Identify which cell holds the provided text, then report its (X, Y) central coordinate. 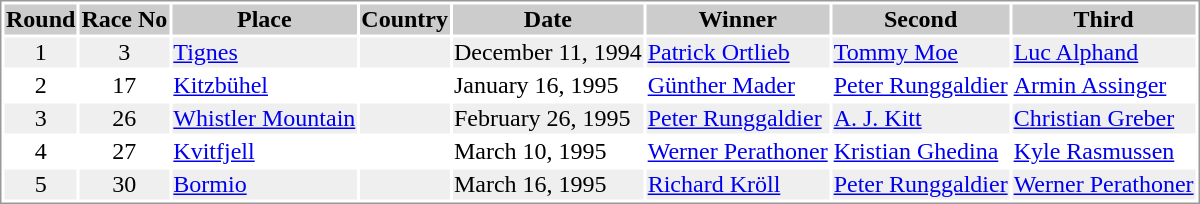
Tignes (264, 53)
Armin Assinger (1104, 85)
Bormio (264, 185)
February 26, 1995 (548, 119)
A. J. Kitt (920, 119)
Tommy Moe (920, 53)
5 (40, 185)
Second (920, 19)
17 (124, 85)
Whistler Mountain (264, 119)
Kvitfjell (264, 151)
Place (264, 19)
Kristian Ghedina (920, 151)
January 16, 1995 (548, 85)
Richard Kröll (738, 185)
30 (124, 185)
Country (405, 19)
4 (40, 151)
Christian Greber (1104, 119)
Third (1104, 19)
December 11, 1994 (548, 53)
Günther Mader (738, 85)
Kitzbühel (264, 85)
Patrick Ortlieb (738, 53)
March 10, 1995 (548, 151)
Kyle Rasmussen (1104, 151)
27 (124, 151)
Winner (738, 19)
Luc Alphand (1104, 53)
March 16, 1995 (548, 185)
1 (40, 53)
Race No (124, 19)
Date (548, 19)
2 (40, 85)
Round (40, 19)
26 (124, 119)
